Provide the (X, Y) coordinate of the cell's center where the given text is located.  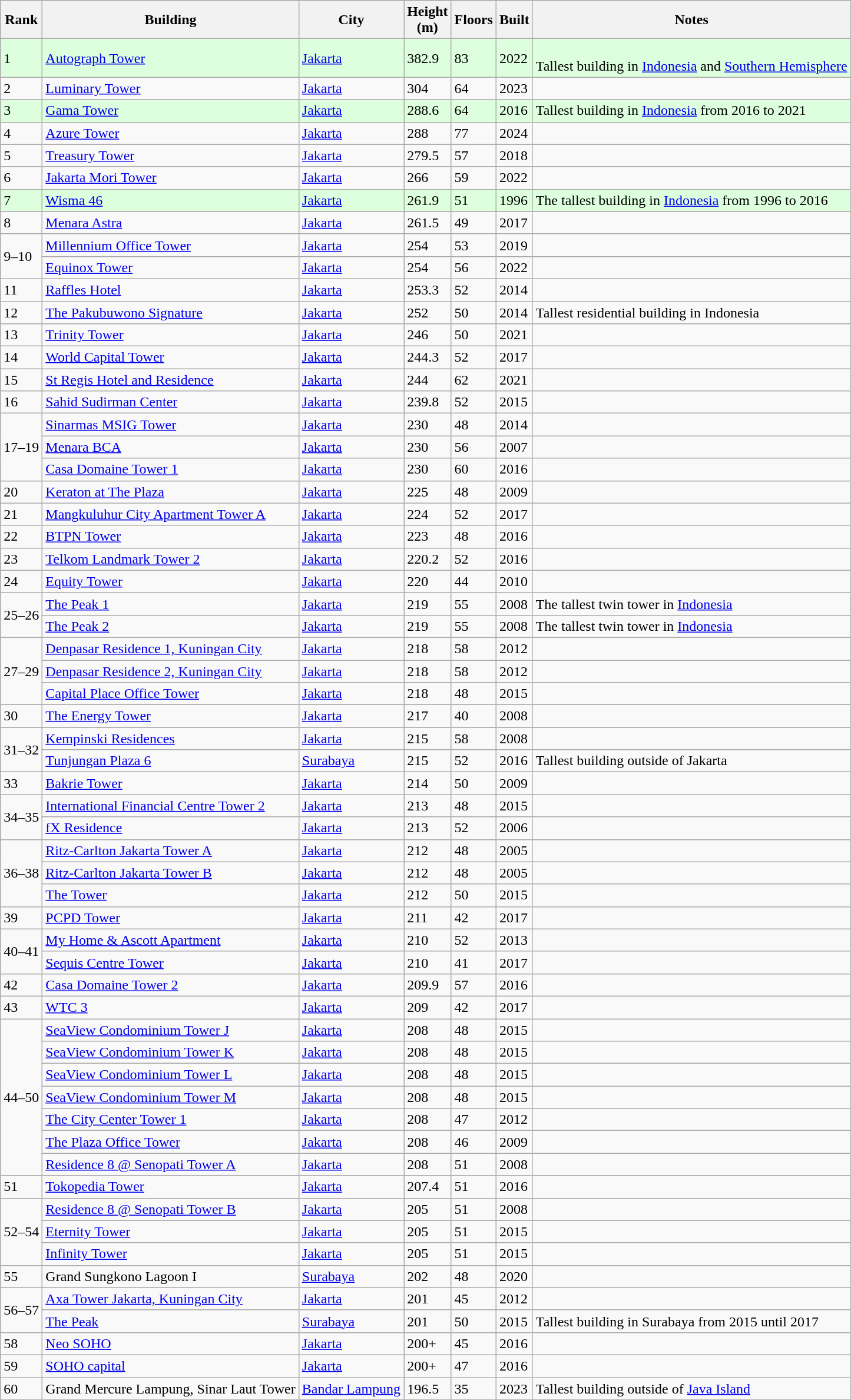
196.5 (428, 1388)
3 (21, 111)
252 (428, 313)
20 (21, 492)
The Peak (171, 1321)
224 (428, 514)
223 (428, 537)
Grand Mercure Lampung, Sinar Laut Tower (171, 1388)
53 (473, 245)
13 (21, 335)
Bakrie Tower (171, 783)
Eternity Tower (171, 1232)
9–10 (21, 256)
7 (21, 200)
30 (21, 716)
244.3 (428, 358)
Infinity Tower (171, 1254)
40–41 (21, 951)
261.9 (428, 200)
46 (473, 1142)
44–50 (21, 1097)
Axa Tower Jakarta, Kuningan City (171, 1299)
1 (21, 58)
2020 (514, 1276)
16 (21, 402)
41 (473, 962)
2006 (514, 828)
17–19 (21, 447)
35 (473, 1388)
22 (21, 537)
Autograph Tower (171, 58)
382.9 (428, 58)
Residence 8 @ Senopati Tower B (171, 1209)
40 (473, 716)
City (351, 20)
Building (171, 20)
27–29 (21, 671)
11 (21, 290)
Tallest building outside of Java Island (691, 1388)
SOHO capital (171, 1366)
Tallest building in Indonesia from 2016 to 2021 (691, 111)
Millennium Office Tower (171, 245)
Casa Domaine Tower 1 (171, 469)
77 (473, 133)
Notes (691, 20)
Luminary Tower (171, 88)
Grand Sungkono Lagoon I (171, 1276)
211 (428, 918)
Floors (473, 20)
2019 (514, 245)
209 (428, 1007)
SeaView Condominium Tower K (171, 1053)
56–57 (21, 1310)
The Tower (171, 895)
225 (428, 492)
Trinity Tower (171, 335)
244 (428, 380)
St Regis Hotel and Residence (171, 380)
304 (428, 88)
Keraton at The Plaza (171, 492)
246 (428, 335)
Raffles Hotel (171, 290)
15 (21, 380)
Treasury Tower (171, 155)
12 (21, 313)
220.2 (428, 559)
Bandar Lampung (351, 1388)
The Pakubuwono Signature (171, 313)
288 (428, 133)
220 (428, 581)
279.5 (428, 155)
202 (428, 1276)
Sinarmas MSIG Tower (171, 425)
Wisma 46 (171, 200)
Height(m) (428, 20)
Ritz-Carlton Jakarta Tower A (171, 850)
SeaView Condominium Tower L (171, 1075)
International Financial Centre Tower 2 (171, 806)
Tallest residential building in Indonesia (691, 313)
fX Residence (171, 828)
217 (428, 716)
The Peak 2 (171, 626)
1996 (514, 200)
The Energy Tower (171, 716)
207.4 (428, 1187)
209.9 (428, 985)
6 (21, 178)
21 (21, 514)
The Plaza Office Tower (171, 1142)
Mangkuluhur City Apartment Tower A (171, 514)
288.6 (428, 111)
WTC 3 (171, 1007)
52–54 (21, 1232)
5 (21, 155)
PCPD Tower (171, 918)
Menara Astra (171, 223)
Jakarta Mori Tower (171, 178)
36–38 (21, 873)
261.5 (428, 223)
Ritz-Carlton Jakarta Tower B (171, 873)
34–35 (21, 817)
214 (428, 783)
83 (473, 58)
Tallest building in Surabaya from 2015 until 2017 (691, 1321)
Azure Tower (171, 133)
SeaView Condominium Tower M (171, 1097)
Menara BCA (171, 447)
The tallest building in Indonesia from 1996 to 2016 (691, 200)
Tallest building in Indonesia and Southern Hemisphere (691, 58)
Rank (21, 20)
62 (473, 380)
2013 (514, 940)
Neo SOHO (171, 1343)
39 (21, 918)
Equinox Tower (171, 267)
World Capital Tower (171, 358)
2024 (514, 133)
Gama Tower (171, 111)
Residence 8 @ Senopati Tower A (171, 1164)
33 (21, 783)
Telkom Landmark Tower 2 (171, 559)
Denpasar Residence 1, Kuningan City (171, 648)
24 (21, 581)
SeaView Condominium Tower J (171, 1030)
Sequis Centre Tower (171, 962)
31–32 (21, 750)
14 (21, 358)
266 (428, 178)
Equity Tower (171, 581)
Tunjungan Plaza 6 (171, 761)
2007 (514, 447)
Capital Place Office Tower (171, 694)
4 (21, 133)
My Home & Ascott Apartment (171, 940)
2018 (514, 155)
25–26 (21, 615)
2010 (514, 581)
Tallest building outside of Jakarta (691, 761)
Built (514, 20)
43 (21, 1007)
239.8 (428, 402)
253.3 (428, 290)
Kempinski Residences (171, 739)
Denpasar Residence 2, Kuningan City (171, 671)
The Peak 1 (171, 604)
49 (473, 223)
BTPN Tower (171, 537)
2 (21, 88)
44 (473, 581)
Tokopedia Tower (171, 1187)
Sahid Sudirman Center (171, 402)
Casa Domaine Tower 2 (171, 985)
23 (21, 559)
8 (21, 223)
The City Center Tower 1 (171, 1120)
